Return the [X, Y] coordinate for the center point of the cell that contains the specified text.  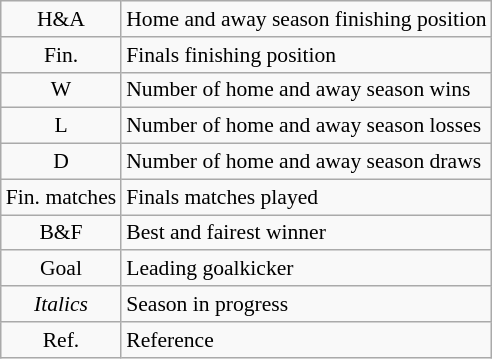
Ref. [61, 340]
Fin. [61, 55]
Number of home and away season losses [306, 126]
H&A [61, 19]
Number of home and away season draws [306, 162]
Leading goalkicker [306, 269]
Italics [61, 304]
Finals matches played [306, 197]
Home and away season finishing position [306, 19]
L [61, 126]
B&F [61, 233]
Finals finishing position [306, 55]
Season in progress [306, 304]
Number of home and away season wins [306, 90]
Fin. matches [61, 197]
W [61, 90]
Reference [306, 340]
Goal [61, 269]
Best and fairest winner [306, 233]
D [61, 162]
